Find where the given text appears and provide that cell's center as [x, y] coordinate. 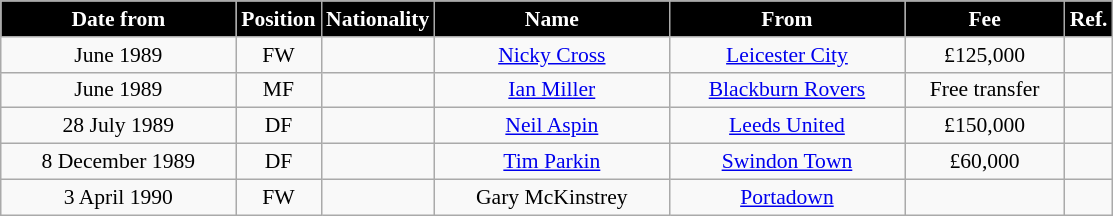
Fee [985, 19]
£60,000 [985, 162]
Tim Parkin [552, 162]
28 July 1989 [118, 126]
Leeds United [786, 126]
Nicky Cross [552, 55]
£125,000 [985, 55]
Free transfer [985, 90]
8 December 1989 [118, 162]
Nationality [378, 19]
Name [552, 19]
Ref. [1089, 19]
3 April 1990 [118, 197]
Ian Miller [552, 90]
£150,000 [985, 126]
Neil Aspin [552, 126]
Swindon Town [786, 162]
Gary McKinstrey [552, 197]
Leicester City [786, 55]
Date from [118, 19]
From [786, 19]
Blackburn Rovers [786, 90]
Portadown [786, 197]
Position [278, 19]
MF [278, 90]
